Detect which cell encompasses the target text, then output its (x, y) center coordinate. 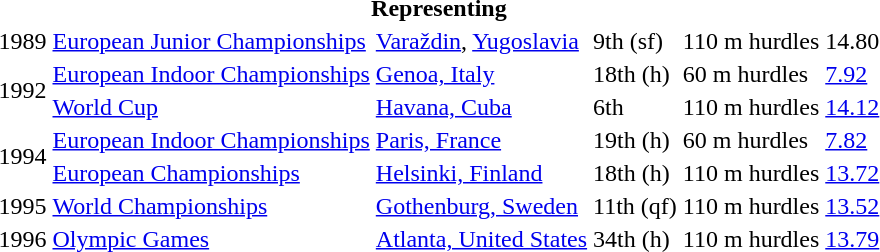
World Cup (211, 107)
Paris, France (481, 140)
European Championships (211, 173)
9th (sf) (636, 41)
19th (h) (636, 140)
World Championships (211, 206)
Genoa, Italy (481, 74)
Havana, Cuba (481, 107)
11th (qf) (636, 206)
Varaždin, Yugoslavia (481, 41)
6th (636, 107)
Helsinki, Finland (481, 173)
Gothenburg, Sweden (481, 206)
European Junior Championships (211, 41)
